Identify which cell holds the provided text, then report its [x, y] central coordinate. 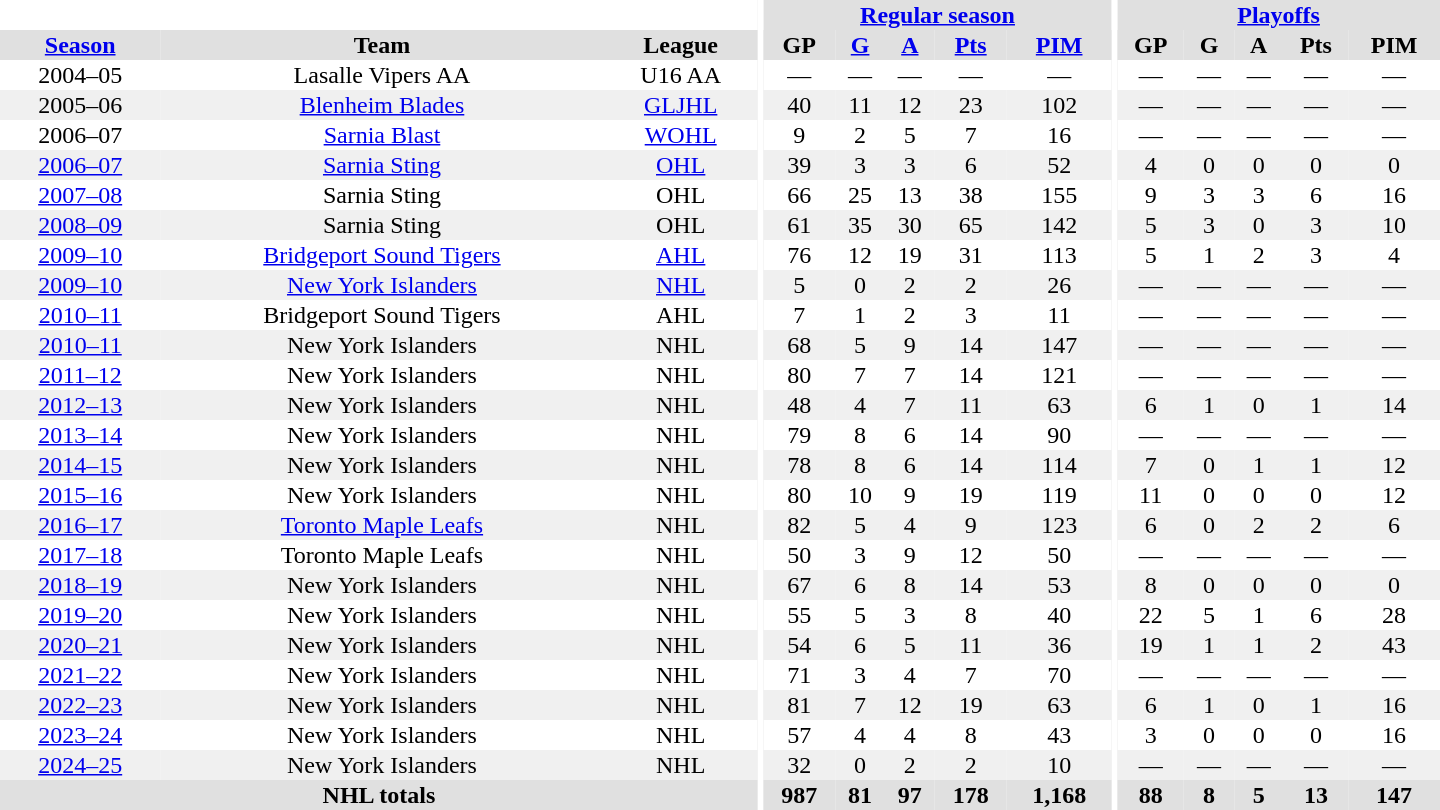
23 [971, 105]
2016–17 [80, 525]
65 [971, 225]
Lasalle Vipers AA [382, 75]
2021–22 [80, 675]
League [681, 45]
67 [799, 585]
2007–08 [80, 195]
2019–20 [80, 615]
82 [799, 525]
2012–13 [80, 405]
39 [799, 165]
28 [1394, 615]
2020–21 [80, 645]
97 [910, 795]
2011–12 [80, 375]
61 [799, 225]
78 [799, 465]
32 [799, 765]
NHL totals [379, 795]
2005–06 [80, 105]
35 [860, 225]
68 [799, 345]
Sarnia Blast [382, 135]
123 [1060, 525]
88 [1150, 795]
Team [382, 45]
48 [799, 405]
76 [799, 255]
2023–24 [80, 735]
Regular season [937, 15]
121 [1060, 375]
25 [860, 195]
53 [1060, 585]
102 [1060, 105]
57 [799, 735]
71 [799, 675]
WOHL [681, 135]
55 [799, 615]
178 [971, 795]
2017–18 [80, 555]
987 [799, 795]
52 [1060, 165]
2008–09 [80, 225]
119 [1060, 495]
GLJHL [681, 105]
70 [1060, 675]
2013–14 [80, 435]
Playoffs [1278, 15]
26 [1060, 285]
66 [799, 195]
114 [1060, 465]
2014–15 [80, 465]
54 [799, 645]
2004–05 [80, 75]
38 [971, 195]
142 [1060, 225]
2024–25 [80, 765]
113 [1060, 255]
2015–16 [80, 495]
Blenheim Blades [382, 105]
79 [799, 435]
31 [971, 255]
36 [1060, 645]
155 [1060, 195]
90 [1060, 435]
30 [910, 225]
Season [80, 45]
22 [1150, 615]
2022–23 [80, 705]
2018–19 [80, 585]
1,168 [1060, 795]
U16 AA [681, 75]
